From the cell containing the given text, extract its center point as (x, y) coordinate. 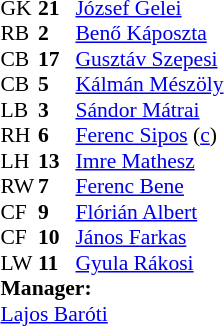
2 (57, 33)
Ferenc Bene (149, 187)
Gusztáv Szepesi (149, 59)
13 (57, 161)
LB (19, 110)
Gyula Rákosi (149, 263)
RB (19, 33)
Flórián Albert (149, 212)
Benő Káposzta (149, 33)
17 (57, 59)
RH (19, 135)
11 (57, 263)
Manager: (112, 289)
Imre Mathesz (149, 161)
9 (57, 212)
LH (19, 161)
RW (19, 187)
Kálmán Mészöly (149, 85)
Sándor Mátrai (149, 110)
10 (57, 237)
5 (57, 85)
LW (19, 263)
3 (57, 110)
6 (57, 135)
7 (57, 187)
János Farkas (149, 237)
Ferenc Sipos (c) (149, 135)
